For the text-containing cell, return its midpoint in (x, y) coordinate format. 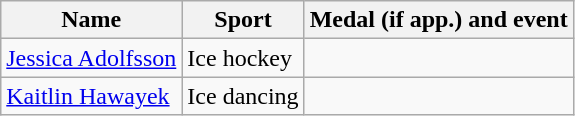
Medal (if app.) and event (438, 20)
Ice hockey (243, 58)
Name (92, 20)
Jessica Adolfsson (92, 58)
Ice dancing (243, 96)
Kaitlin Hawayek (92, 96)
Sport (243, 20)
